Return the (x, y) coordinate for the center point of the cell that contains the specified text.  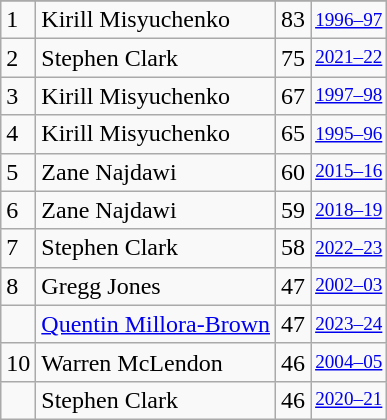
Warren McLendon (156, 362)
2022–23 (349, 248)
10 (18, 362)
1996–97 (349, 20)
8 (18, 286)
83 (294, 20)
58 (294, 248)
1997–98 (349, 96)
2018–19 (349, 210)
2015–16 (349, 172)
67 (294, 96)
2023–24 (349, 324)
2 (18, 58)
59 (294, 210)
5 (18, 172)
1995–96 (349, 134)
60 (294, 172)
7 (18, 248)
2002–03 (349, 286)
4 (18, 134)
6 (18, 210)
1 (18, 20)
Quentin Millora-Brown (156, 324)
65 (294, 134)
2021–22 (349, 58)
2020–21 (349, 400)
2004–05 (349, 362)
3 (18, 96)
75 (294, 58)
Gregg Jones (156, 286)
